Return the (x, y) coordinate for the center point of the cell that contains the specified text.  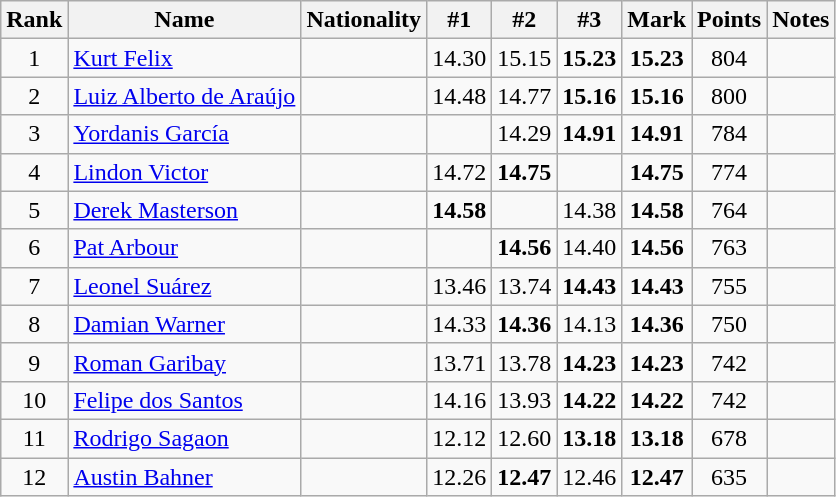
13.74 (524, 286)
Derek Masterson (184, 210)
8 (34, 324)
12 (34, 477)
14.77 (524, 96)
10 (34, 400)
14.30 (460, 58)
14.40 (590, 248)
784 (730, 134)
#3 (590, 20)
Leonel Suárez (184, 286)
7 (34, 286)
Kurt Felix (184, 58)
13.46 (460, 286)
Rodrigo Sagaon (184, 438)
Name (184, 20)
Damian Warner (184, 324)
13.78 (524, 362)
Austin Bahner (184, 477)
Nationality (364, 20)
12.26 (460, 477)
764 (730, 210)
774 (730, 172)
12.12 (460, 438)
804 (730, 58)
Yordanis García (184, 134)
Luiz Alberto de Araújo (184, 96)
14.48 (460, 96)
15.15 (524, 58)
Roman Garibay (184, 362)
Notes (801, 20)
14.38 (590, 210)
Felipe dos Santos (184, 400)
Pat Arbour (184, 248)
Mark (657, 20)
5 (34, 210)
9 (34, 362)
Lindon Victor (184, 172)
6 (34, 248)
678 (730, 438)
#1 (460, 20)
800 (730, 96)
14.16 (460, 400)
11 (34, 438)
#2 (524, 20)
14.13 (590, 324)
2 (34, 96)
755 (730, 286)
13.71 (460, 362)
14.72 (460, 172)
14.29 (524, 134)
12.60 (524, 438)
Points (730, 20)
Rank (34, 20)
12.46 (590, 477)
13.93 (524, 400)
14.33 (460, 324)
763 (730, 248)
750 (730, 324)
4 (34, 172)
635 (730, 477)
1 (34, 58)
3 (34, 134)
